From the cell containing the given text, extract its center point as (X, Y) coordinate. 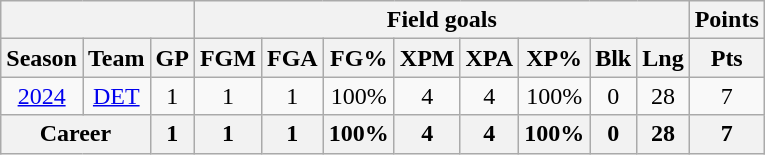
Field goals (442, 20)
XP% (554, 58)
XPA (490, 58)
2024 (42, 96)
Pts (726, 58)
FG% (358, 58)
Lng (663, 58)
Season (42, 58)
FGM (228, 58)
Points (726, 20)
DET (116, 96)
FGA (292, 58)
GP (172, 58)
Blk (614, 58)
Career (76, 134)
XPM (427, 58)
Team (116, 58)
